Return [X, Y] of the center of cell containing provided text 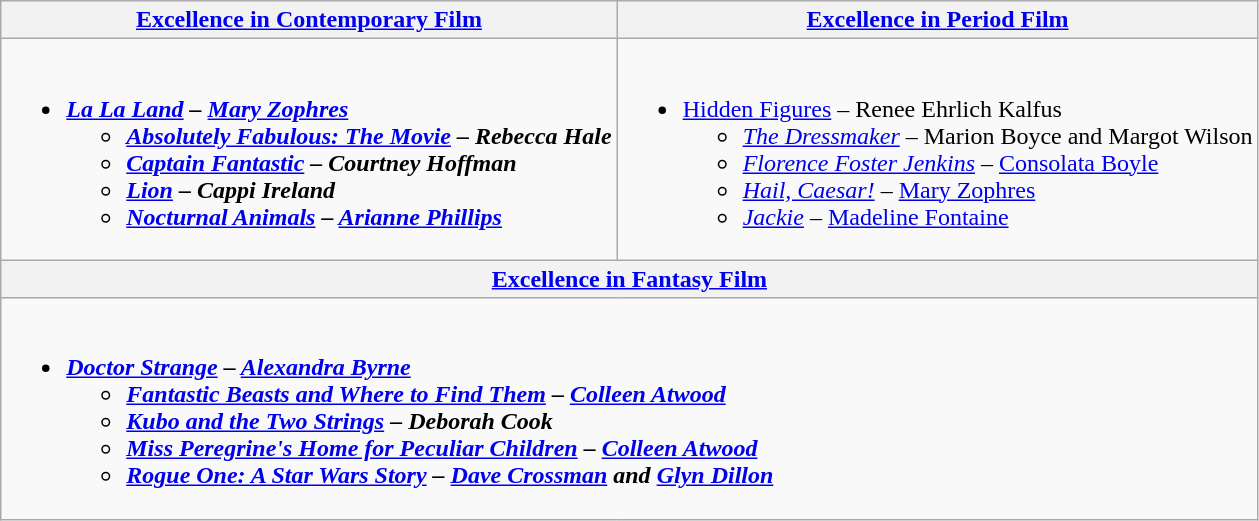
Excellence in Fantasy Film [630, 279]
Excellence in Period Film [938, 20]
Excellence in Contemporary Film [309, 20]
